Determine the (X, Y) coordinate at the center of the cell enclosing the given text.  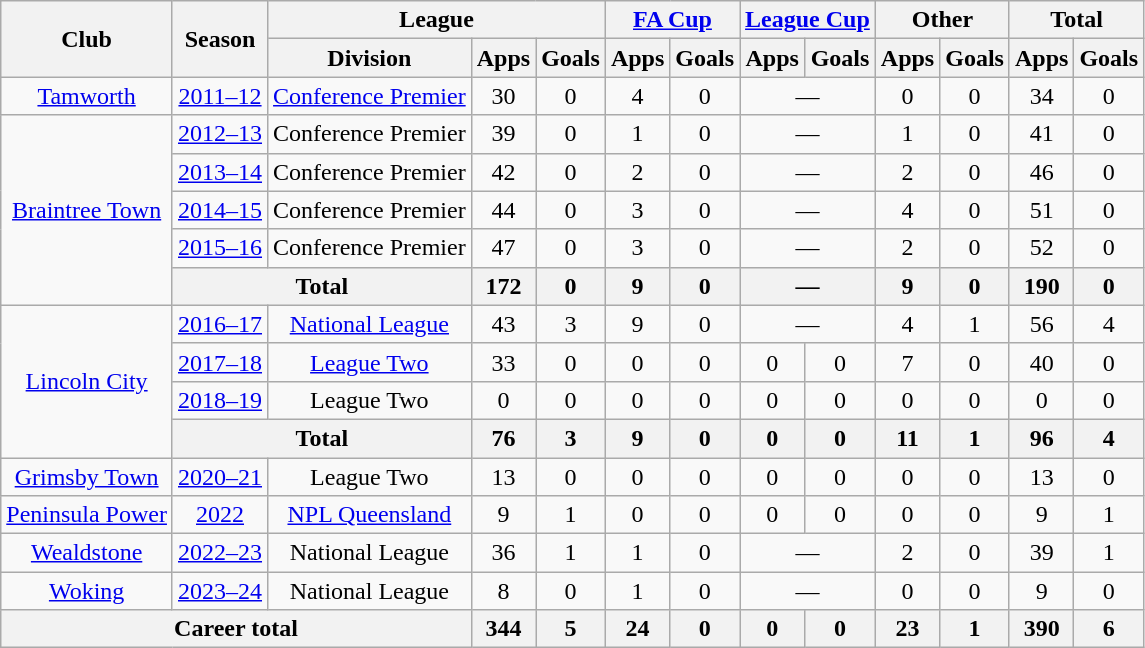
36 (503, 553)
190 (1041, 286)
23 (907, 629)
76 (503, 438)
52 (1041, 248)
Club (87, 39)
Grimsby Town (87, 477)
46 (1041, 172)
42 (503, 172)
2018–19 (220, 400)
33 (503, 362)
Career total (236, 629)
Lincoln City (87, 381)
2012–13 (220, 134)
172 (503, 286)
2016–17 (220, 324)
2023–24 (220, 591)
2013–14 (220, 172)
2022–23 (220, 553)
8 (503, 591)
Season (220, 39)
30 (503, 96)
41 (1041, 134)
51 (1041, 210)
2017–18 (220, 362)
League Cup (808, 20)
Division (370, 58)
24 (637, 629)
11 (907, 438)
League (437, 20)
390 (1041, 629)
43 (503, 324)
2015–16 (220, 248)
344 (503, 629)
2014–15 (220, 210)
Wealdstone (87, 553)
2020–21 (220, 477)
44 (503, 210)
Other (942, 20)
96 (1041, 438)
34 (1041, 96)
2011–12 (220, 96)
7 (907, 362)
Woking (87, 591)
Peninsula Power (87, 515)
6 (1109, 629)
5 (571, 629)
56 (1041, 324)
FA Cup (672, 20)
47 (503, 248)
Braintree Town (87, 210)
NPL Queensland (370, 515)
Tamworth (87, 96)
40 (1041, 362)
2022 (220, 515)
